Search for the cell housing the specified text and yield its [X, Y] center coordinate. 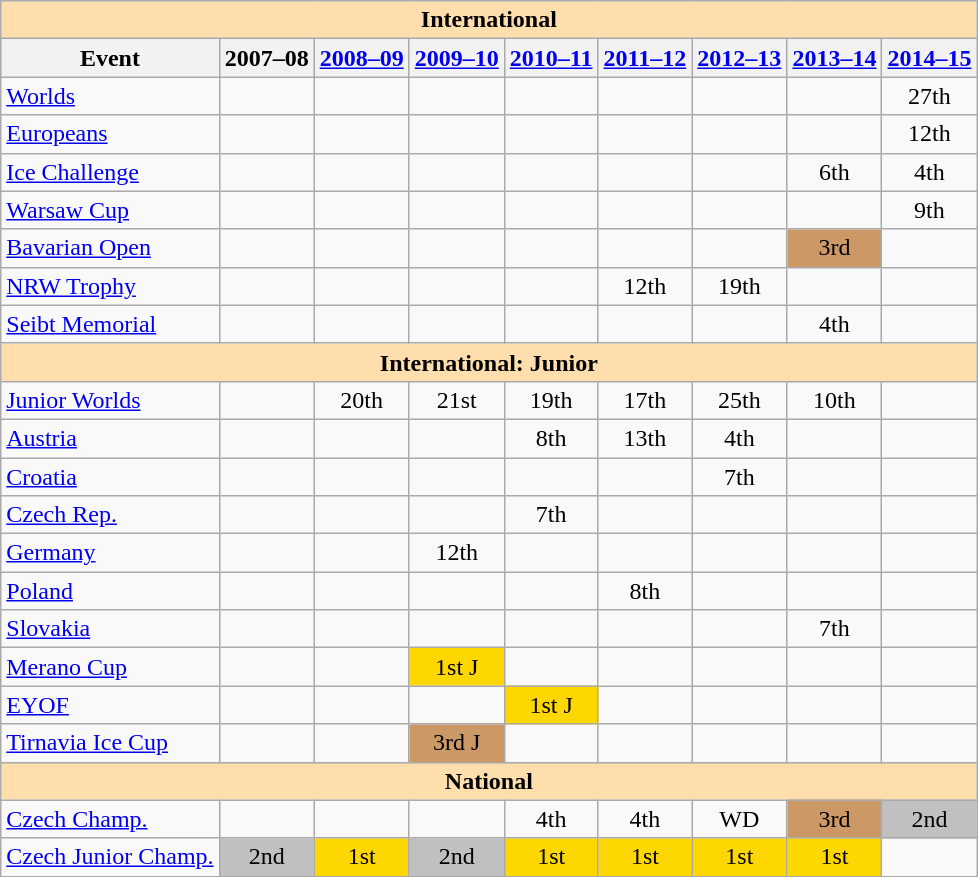
Poland [110, 591]
2014–15 [930, 58]
NRW Trophy [110, 286]
2007–08 [266, 58]
2008–09 [362, 58]
2009–10 [456, 58]
Austria [110, 438]
International [489, 20]
Seibt Memorial [110, 324]
Bavarian Open [110, 248]
EYOF [110, 705]
International: Junior [489, 362]
Merano Cup [110, 667]
Slovakia [110, 629]
Germany [110, 553]
20th [362, 400]
17th [645, 400]
3rd J [456, 743]
10th [834, 400]
Junior Worlds [110, 400]
Czech Junior Champ. [110, 857]
27th [930, 96]
WD [740, 819]
Worlds [110, 96]
25th [740, 400]
Event [110, 58]
Tirnavia Ice Cup [110, 743]
9th [930, 210]
2011–12 [645, 58]
2010–11 [551, 58]
Europeans [110, 134]
6th [834, 172]
Warsaw Cup [110, 210]
21st [456, 400]
2013–14 [834, 58]
Ice Challenge [110, 172]
Czech Rep. [110, 515]
13th [645, 438]
Croatia [110, 477]
2012–13 [740, 58]
National [489, 781]
Czech Champ. [110, 819]
